For the text-containing cell, return its midpoint in (x, y) coordinate format. 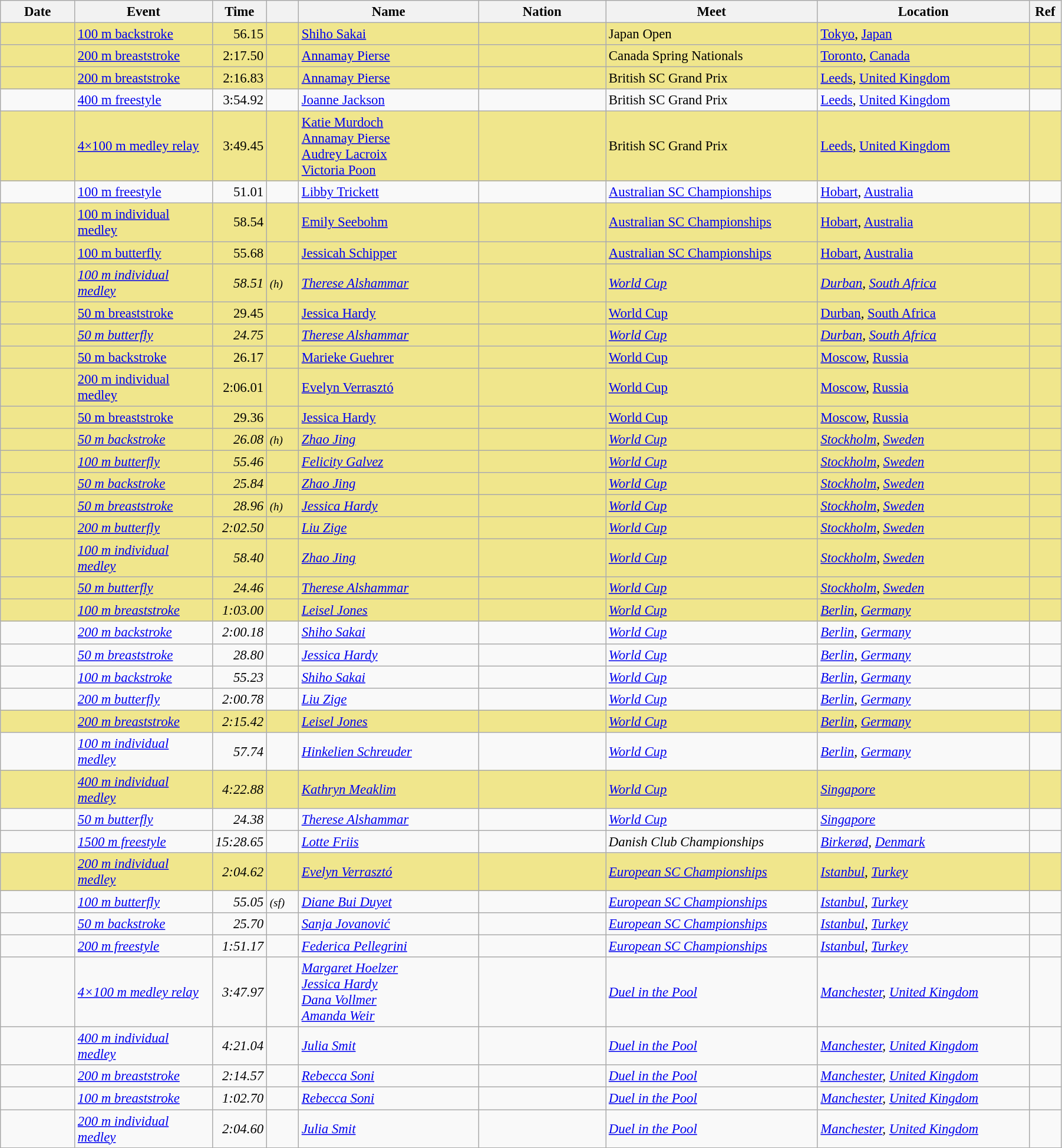
4:22.88 (239, 790)
Toronto, Canada (923, 56)
Date (38, 12)
2:06.01 (239, 388)
55.05 (239, 902)
28.96 (239, 506)
26.17 (239, 357)
Event (144, 12)
26.08 (239, 440)
Canada Spring Nationals (712, 56)
55.46 (239, 461)
56.15 (239, 34)
Jessicah Schipper (388, 253)
55.23 (239, 677)
1:03.00 (239, 611)
3:54.92 (239, 100)
200 m freestyle (144, 946)
Name (388, 12)
Birkerød, Denmark (923, 842)
Kathryn Meaklim (388, 790)
1:02.70 (239, 1098)
2:15.42 (239, 721)
2:04.62 (239, 872)
55.68 (239, 253)
Diane Bui Duyet (388, 902)
24.46 (239, 588)
2:00.78 (239, 699)
1500 m freestyle (144, 842)
25.70 (239, 924)
Time (239, 12)
2:14.57 (239, 1077)
29.36 (239, 417)
58.54 (239, 223)
3:47.97 (239, 992)
200 m backstroke (144, 633)
2:16.83 (239, 78)
Margaret HoelzerJessica HardyDana VollmerAmanda Weir (388, 992)
Lotte Friis (388, 842)
Federica Pellegrini (388, 946)
4:21.04 (239, 1047)
2:02.50 (239, 528)
Japan Open (712, 34)
25.84 (239, 484)
24.75 (239, 335)
Felicity Galvez (388, 461)
57.74 (239, 752)
400 m freestyle (144, 100)
Nation (542, 12)
15:28.65 (239, 842)
Location (923, 12)
51.01 (239, 193)
29.45 (239, 313)
3:49.45 (239, 146)
Joanne Jackson (388, 100)
Hinkelien Schreuder (388, 752)
58.51 (239, 283)
Danish Club Championships (712, 842)
24.38 (239, 820)
2:04.60 (239, 1129)
2:00.18 (239, 633)
Emily Seebohm (388, 223)
Sanja Jovanović (388, 924)
100 m freestyle (144, 193)
Katie MurdochAnnamay PierseAudrey LacroixVictoria Poon (388, 146)
Libby Trickett (388, 193)
Ref (1045, 12)
58.40 (239, 559)
Marieke Guehrer (388, 357)
(sf) (282, 902)
Meet (712, 12)
28.80 (239, 655)
2:17.50 (239, 56)
1:51.17 (239, 946)
Tokyo, Japan (923, 34)
